Provide the (X, Y) coordinate of the cell's center where the given text is located.  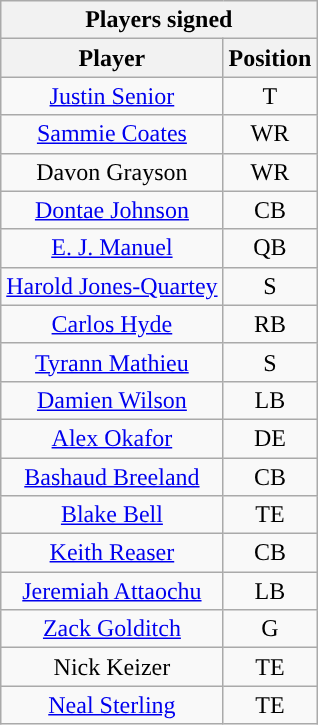
RB (270, 324)
Alex Okafor (112, 438)
G (270, 629)
Nick Keizer (112, 667)
Zack Golditch (112, 629)
Harold Jones-Quartey (112, 286)
Position (270, 58)
Sammie Coates (112, 134)
T (270, 96)
Keith Reaser (112, 553)
E. J. Manuel (112, 248)
Blake Bell (112, 515)
Player (112, 58)
QB (270, 248)
Davon Grayson (112, 172)
Dontae Johnson (112, 210)
Justin Senior (112, 96)
Neal Sterling (112, 705)
Jeremiah Attaochu (112, 591)
DE (270, 438)
Tyrann Mathieu (112, 362)
Carlos Hyde (112, 324)
Bashaud Breeland (112, 477)
Players signed (159, 20)
Damien Wilson (112, 400)
